Identify which cell holds the provided text, then report its (X, Y) central coordinate. 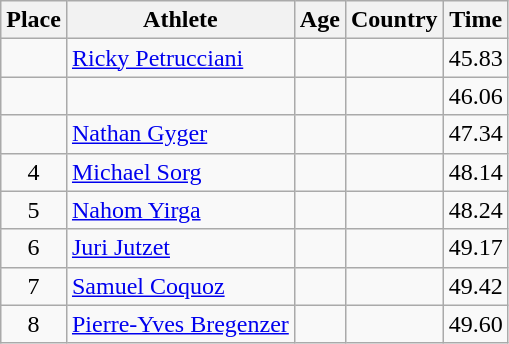
49.17 (476, 248)
Samuel Coquoz (180, 286)
Nathan Gyger (180, 134)
Athlete (180, 20)
49.42 (476, 286)
45.83 (476, 58)
48.24 (476, 210)
5 (34, 210)
Pierre-Yves Bregenzer (180, 324)
Michael Sorg (180, 172)
6 (34, 248)
Time (476, 20)
Country (394, 20)
47.34 (476, 134)
Ricky Petrucciani (180, 58)
Age (320, 20)
8 (34, 324)
48.14 (476, 172)
46.06 (476, 96)
4 (34, 172)
7 (34, 286)
Juri Jutzet (180, 248)
49.60 (476, 324)
Place (34, 20)
Nahom Yirga (180, 210)
